Find where the given text appears and provide that cell's center as [x, y] coordinate. 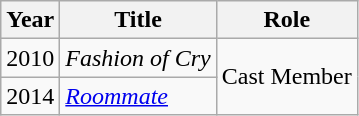
2014 [30, 96]
Title [138, 20]
Role [286, 20]
Fashion of Cry [138, 58]
Cast Member [286, 77]
Roommate [138, 96]
2010 [30, 58]
Year [30, 20]
